Return the [X, Y] coordinate for the center point of the cell that contains the specified text.  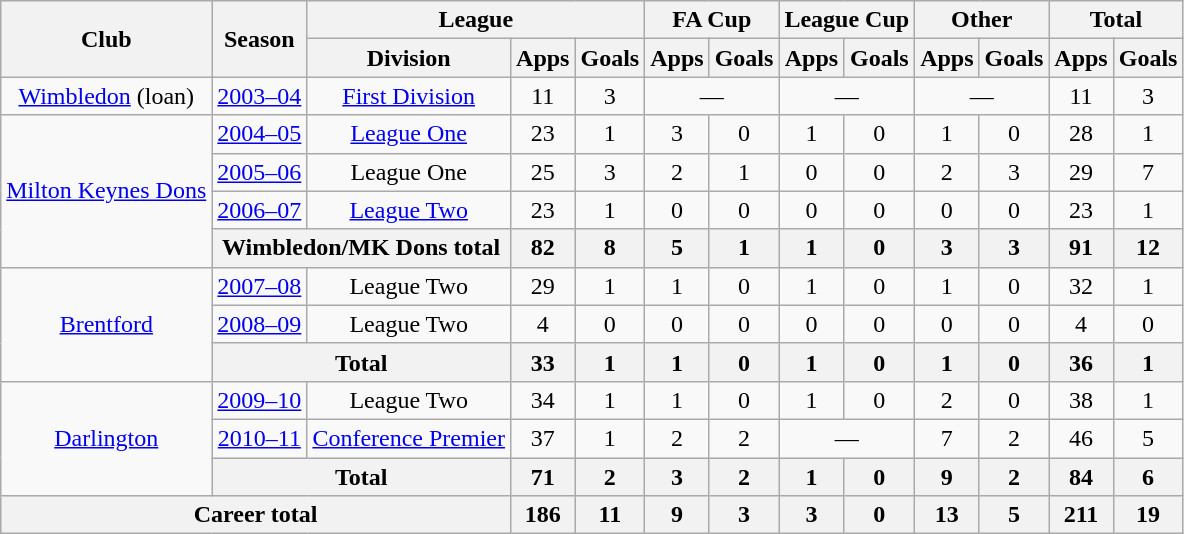
8 [610, 248]
Brentford [106, 324]
Career total [256, 515]
Club [106, 39]
71 [543, 477]
32 [1081, 286]
37 [543, 438]
46 [1081, 438]
2007–08 [260, 286]
Other [982, 20]
2010–11 [260, 438]
2004–05 [260, 134]
First Division [409, 96]
League Cup [847, 20]
Darlington [106, 438]
FA Cup [712, 20]
211 [1081, 515]
13 [947, 515]
Season [260, 39]
33 [543, 362]
Milton Keynes Dons [106, 191]
91 [1081, 248]
Conference Premier [409, 438]
2005–06 [260, 172]
25 [543, 172]
Division [409, 58]
28 [1081, 134]
League [476, 20]
38 [1081, 400]
Wimbledon (loan) [106, 96]
6 [1148, 477]
36 [1081, 362]
82 [543, 248]
2008–09 [260, 324]
84 [1081, 477]
186 [543, 515]
12 [1148, 248]
2003–04 [260, 96]
34 [543, 400]
2009–10 [260, 400]
19 [1148, 515]
Wimbledon/MK Dons total [362, 248]
2006–07 [260, 210]
